Search for the cell housing the specified text and yield its [X, Y] center coordinate. 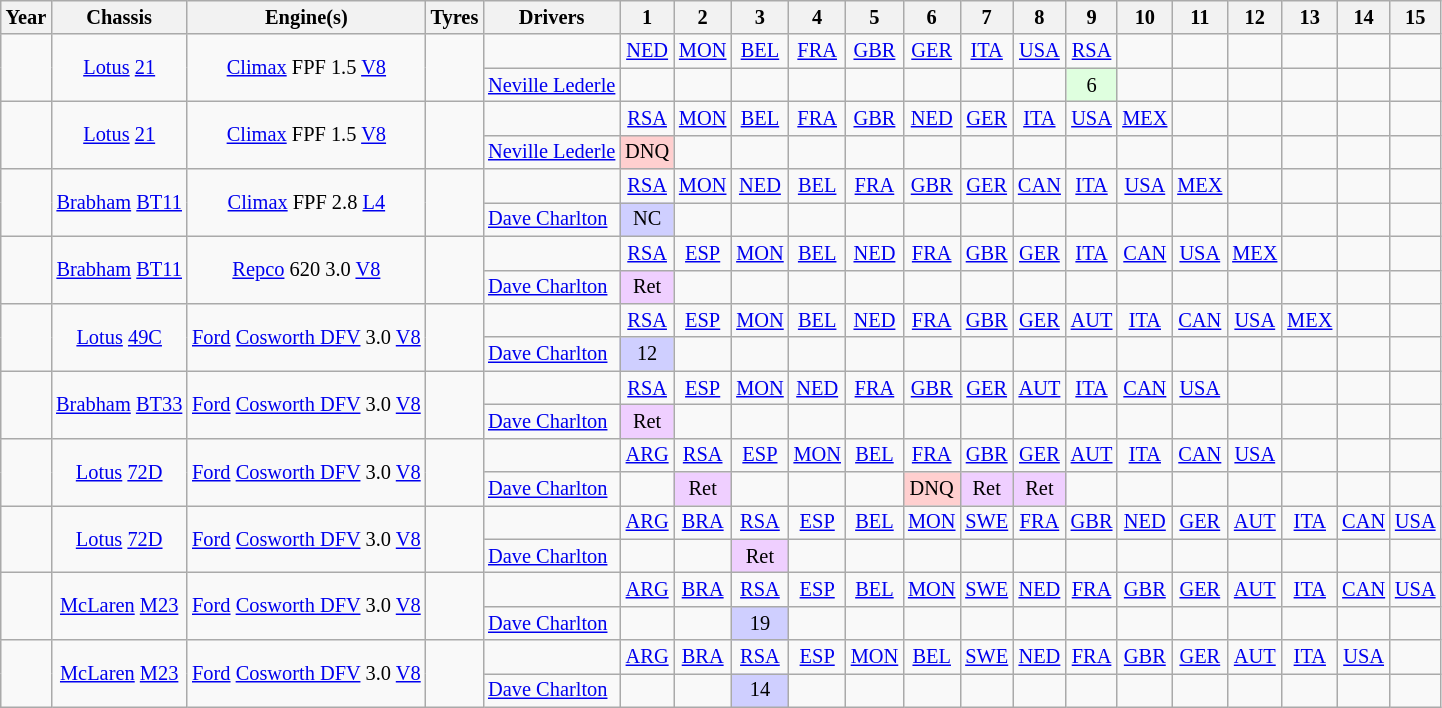
Tyres [455, 17]
7 [986, 17]
11 [1200, 17]
19 [760, 623]
Engine(s) [306, 17]
9 [1092, 17]
Chassis [119, 17]
Climax FPF 2.8 L4 [306, 202]
2 [702, 17]
5 [874, 17]
Lotus 49C [119, 336]
8 [1040, 17]
10 [1144, 17]
Year [26, 17]
Brabham BT33 [119, 404]
NC [647, 219]
1 [647, 17]
Drivers [552, 17]
Repco 620 3.0 V8 [306, 270]
3 [760, 17]
13 [1310, 17]
4 [818, 17]
15 [1415, 17]
